Return [x, y] of the center of cell containing provided text 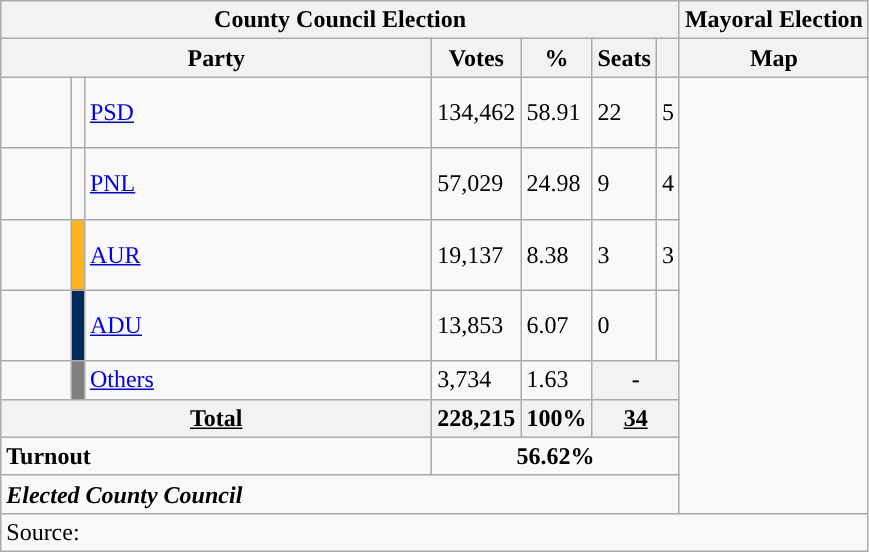
24.98 [556, 184]
34 [636, 418]
Seats [624, 58]
1.63 [556, 380]
22 [624, 112]
ADU [258, 326]
AUR [258, 254]
6.07 [556, 326]
13,853 [476, 326]
% [556, 58]
Total [216, 418]
PNL [258, 184]
0 [624, 326]
228,215 [476, 418]
- [636, 380]
9 [624, 184]
134,462 [476, 112]
Elected County Council [340, 494]
County Council Election [340, 20]
3,734 [476, 380]
Party [216, 58]
56.62% [556, 456]
Source: [435, 532]
5 [668, 112]
4 [668, 184]
8.38 [556, 254]
57,029 [476, 184]
Others [258, 380]
PSD [258, 112]
Turnout [216, 456]
19,137 [476, 254]
100% [556, 418]
Votes [476, 58]
58.91 [556, 112]
Map [774, 58]
Mayoral Election [774, 20]
